Return the (X, Y) coordinate for the center point of the cell that contains the specified text.  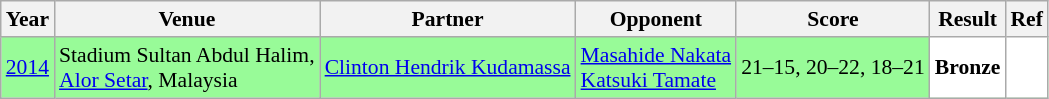
Masahide Nakata Katsuki Tamate (656, 68)
Score (833, 19)
Year (28, 19)
Clinton Hendrik Kudamassa (448, 68)
Ref (1026, 19)
Bronze (968, 68)
Result (968, 19)
Stadium Sultan Abdul Halim,Alor Setar, Malaysia (187, 68)
2014 (28, 68)
Partner (448, 19)
Opponent (656, 19)
Venue (187, 19)
21–15, 20–22, 18–21 (833, 68)
